Scan for the cell matching the given text and deliver its (X, Y) coordinate at center. 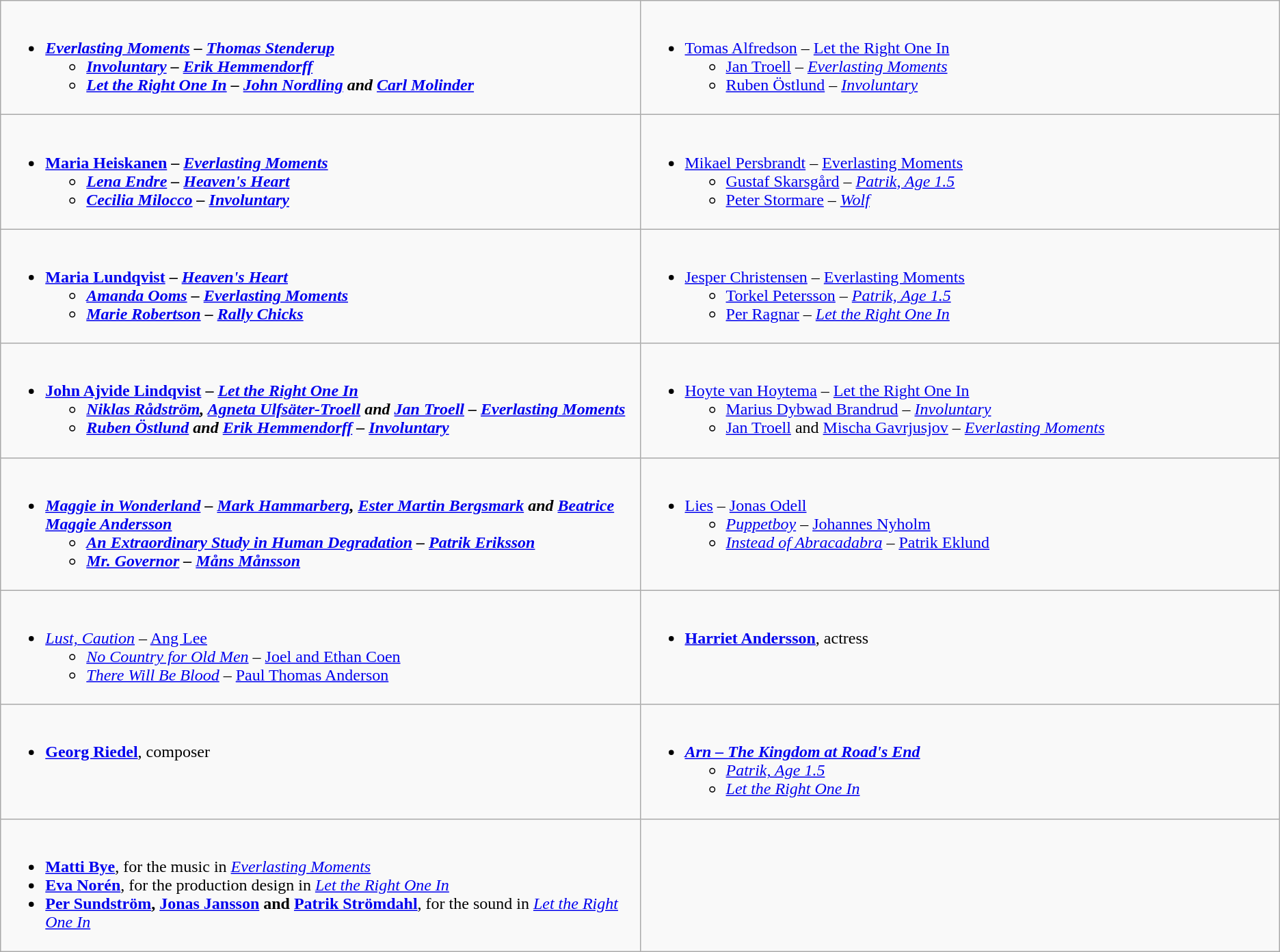
Mikael Persbrandt – Everlasting MomentsGustaf Skarsgård – Patrik, Age 1.5Peter Stormare – Wolf (960, 172)
Jesper Christensen – Everlasting MomentsTorkel Petersson – Patrik, Age 1.5Per Ragnar – Let the Right One In (960, 286)
Lust, Caution – Ang Lee No Country for Old Men – Joel and Ethan Coen There Will Be Blood – Paul Thomas Anderson (320, 647)
Arn – The Kingdom at Road's EndPatrik, Age 1.5Let the Right One In (960, 762)
Tomas Alfredson – Let the Right One InJan Troell – Everlasting MomentsRuben Östlund – Involuntary (960, 57)
Everlasting Moments – Thomas StenderupInvoluntary – Erik HemmendorffLet the Right One In – John Nordling and Carl Molinder (320, 57)
Georg Riedel, composer (320, 762)
Maria Lundqvist – Heaven's HeartAmanda Ooms – Everlasting MomentsMarie Robertson – Rally Chicks (320, 286)
Maria Heiskanen – Everlasting MomentsLena Endre – Heaven's HeartCecilia Milocco – Involuntary (320, 172)
Harriet Andersson, actress (960, 647)
Lies – Jonas OdellPuppetboy – Johannes NyholmInstead of Abracadabra – Patrik Eklund (960, 524)
Hoyte van Hoytema – Let the Right One InMarius Dybwad Brandrud – InvoluntaryJan Troell and Mischa Gavrjusjov – Everlasting Moments (960, 401)
